Return the [X, Y] coordinate for the center point of the cell that contains the specified text.  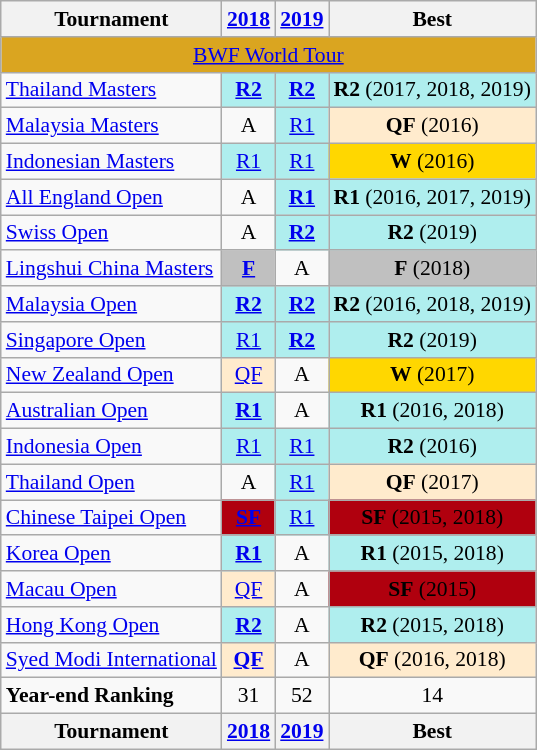
Thailand Masters [112, 90]
Australian Open [112, 411]
QF (2016, 2018) [432, 660]
BWF World Tour [268, 55]
Thailand Open [112, 482]
Korea Open [112, 554]
SF (2015, 2018) [432, 518]
Swiss Open [112, 233]
31 [248, 696]
Malaysia Masters [112, 126]
Indonesia Open [112, 447]
Macau Open [112, 589]
R2 (2017, 2018, 2019) [432, 90]
SF [248, 518]
SF (2015) [432, 589]
R1 (2016, 2017, 2019) [432, 197]
F (2018) [432, 269]
R1 (2016, 2018) [432, 411]
Lingshui China Masters [112, 269]
R1 (2015, 2018) [432, 554]
Year-end Ranking [112, 696]
QF (2016) [432, 126]
R2 (2016) [432, 447]
New Zealand Open [112, 375]
W (2016) [432, 162]
14 [432, 696]
F [248, 269]
Hong Kong Open [112, 625]
All England Open [112, 197]
W (2017) [432, 375]
Syed Modi International [112, 660]
Indonesian Masters [112, 162]
QF (2017) [432, 482]
Malaysia Open [112, 304]
Singapore Open [112, 340]
52 [302, 696]
R2 (2015, 2018) [432, 625]
R2 (2016, 2018, 2019) [432, 304]
Chinese Taipei Open [112, 518]
